Output the [x, y] coordinate of the center of the cell containing the given text.  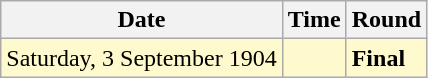
Time [314, 20]
Date [142, 20]
Saturday, 3 September 1904 [142, 58]
Final [386, 58]
Round [386, 20]
